Identify which cell holds the provided text, then report its (x, y) central coordinate. 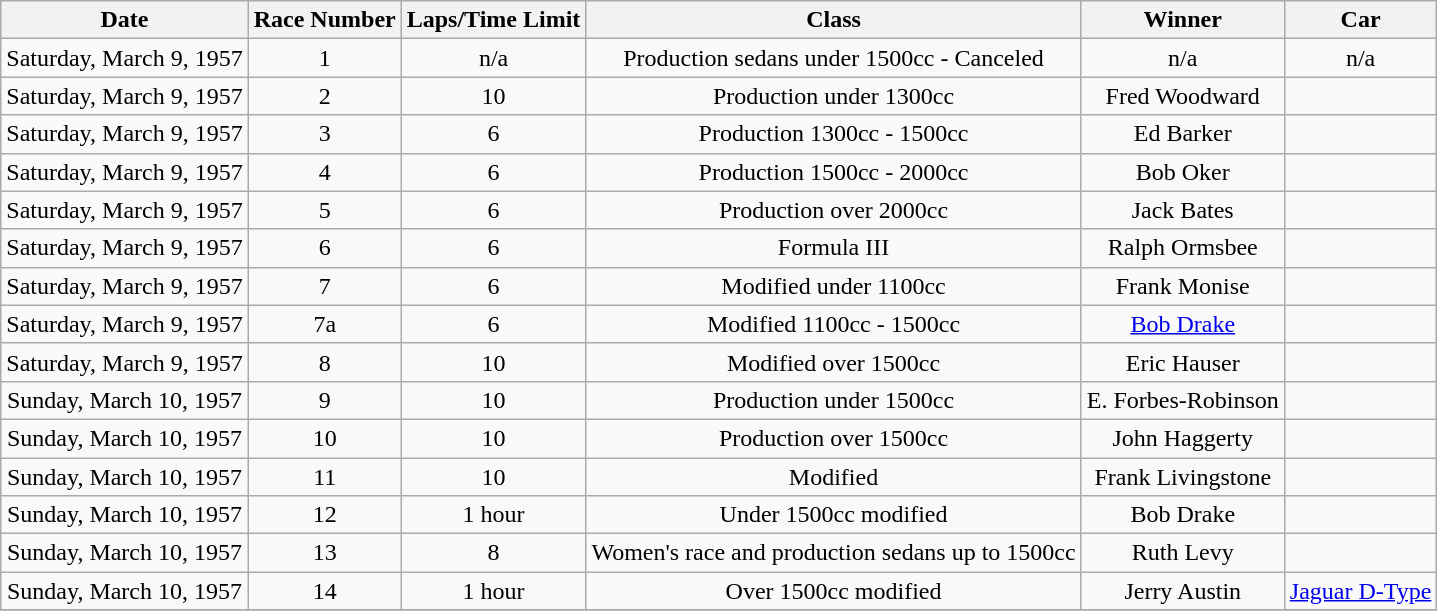
13 (324, 553)
Car (1360, 20)
Production over 1500cc (834, 438)
Jerry Austin (1182, 591)
3 (324, 134)
John Haggerty (1182, 438)
Modified 1100cc - 1500cc (834, 324)
9 (324, 400)
Winner (1182, 20)
Production sedans under 1500cc - Canceled (834, 58)
7 (324, 286)
11 (324, 477)
Race Number (324, 20)
14 (324, 591)
Production under 1300cc (834, 96)
Laps/Time Limit (494, 20)
12 (324, 515)
Over 1500cc modified (834, 591)
Production under 1500cc (834, 400)
Women's race and production sedans up to 1500cc (834, 553)
Formula III (834, 248)
Ralph Ormsbee (1182, 248)
Modified under 1100cc (834, 286)
Under 1500cc modified (834, 515)
2 (324, 96)
E. Forbes-Robinson (1182, 400)
Ruth Levy (1182, 553)
Bob Oker (1182, 172)
Jack Bates (1182, 210)
Frank Livingstone (1182, 477)
Fred Woodward (1182, 96)
7a (324, 324)
Modified (834, 477)
Production over 2000cc (834, 210)
4 (324, 172)
Date (124, 20)
Frank Monise (1182, 286)
1 (324, 58)
Jaguar D-Type (1360, 591)
5 (324, 210)
Ed Barker (1182, 134)
Production 1300cc - 1500cc (834, 134)
Class (834, 20)
Production 1500cc - 2000cc (834, 172)
Eric Hauser (1182, 362)
Modified over 1500cc (834, 362)
